Return [x, y] of the center of cell containing provided text 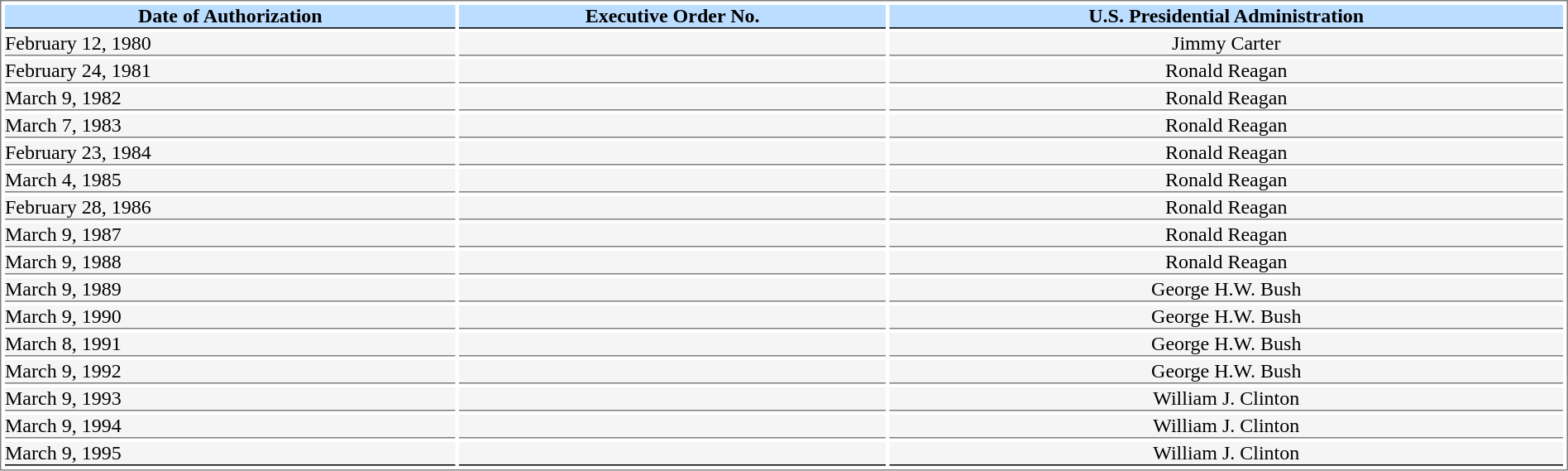
March 9, 1989 [230, 290]
February 28, 1986 [230, 208]
March 7, 1983 [230, 126]
March 4, 1985 [230, 180]
March 9, 1995 [230, 454]
February 24, 1981 [230, 71]
March 9, 1994 [230, 426]
March 9, 1990 [230, 317]
Jimmy Carter [1226, 44]
March 9, 1992 [230, 372]
Executive Order No. [672, 17]
U.S. Presidential Administration [1226, 17]
March 8, 1991 [230, 344]
March 9, 1982 [230, 99]
March 9, 1988 [230, 262]
Date of Authorization [230, 17]
February 23, 1984 [230, 153]
March 9, 1993 [230, 399]
March 9, 1987 [230, 235]
February 12, 1980 [230, 44]
